Find where the given text appears and provide that cell's center as (X, Y) coordinate. 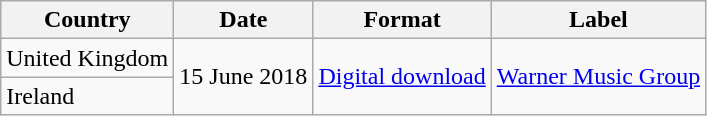
Date (244, 20)
Format (402, 20)
Ireland (88, 96)
Country (88, 20)
Digital download (402, 77)
United Kingdom (88, 58)
15 June 2018 (244, 77)
Warner Music Group (598, 77)
Label (598, 20)
